Determine the [x, y] coordinate at the center of the cell enclosing the given text.  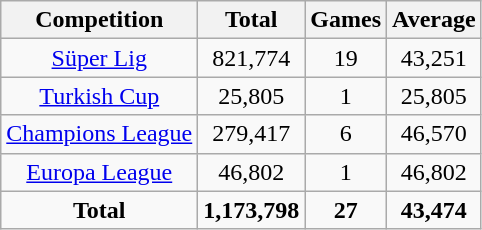
Competition [100, 20]
Champions League [100, 134]
6 [346, 134]
279,417 [252, 134]
Süper Lig [100, 58]
1,173,798 [252, 210]
19 [346, 58]
821,774 [252, 58]
43,474 [434, 210]
Europa League [100, 172]
43,251 [434, 58]
46,570 [434, 134]
Turkish Cup [100, 96]
Average [434, 20]
27 [346, 210]
Games [346, 20]
